For the text-containing cell, return its midpoint in [x, y] coordinate format. 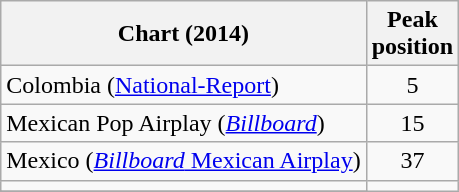
Peakposition [412, 34]
37 [412, 161]
Mexico (Billboard Mexican Airplay) [184, 161]
Colombia (National-Report) [184, 85]
15 [412, 123]
Mexican Pop Airplay (Billboard) [184, 123]
Chart (2014) [184, 34]
5 [412, 85]
